Scan for the cell matching the given text and deliver its (x, y) coordinate at center. 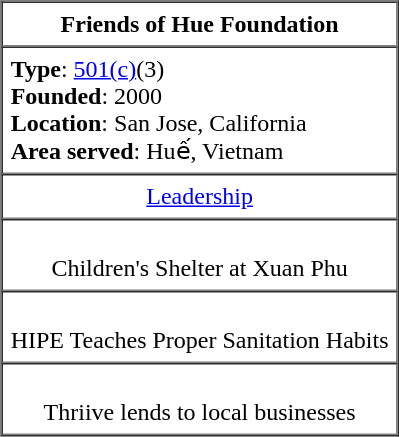
Type: 501(c)(3)Founded: 2000Location: San Jose, CaliforniaArea served: Huế, Vietnam (200, 110)
Leadership (200, 196)
Friends of Hue Foundation (200, 24)
Children's Shelter at Xuan Phu (200, 255)
Thriive lends to local businesses (200, 399)
HIPE Teaches Proper Sanitation Habits (200, 327)
